Return [x, y] of the center of cell containing provided text 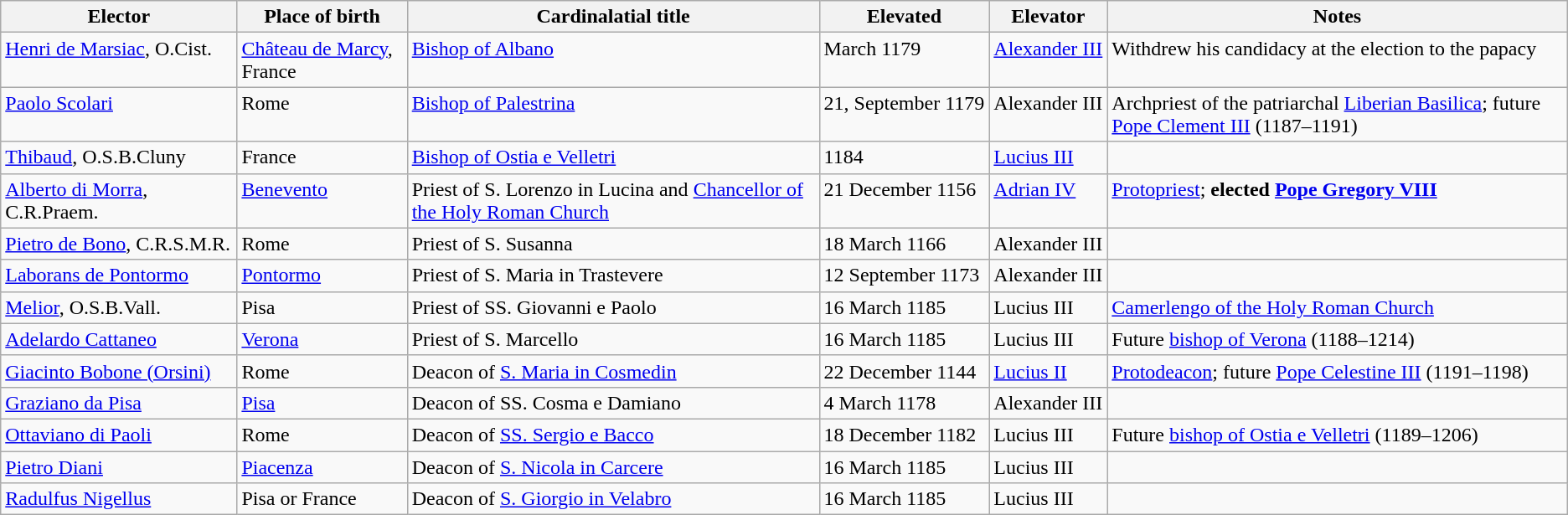
Benevento [322, 201]
Henri de Marsiac, O.Cist. [119, 60]
Protodeacon; future Pope Celestine III (1191–1198) [1337, 371]
21 December 1156 [905, 201]
Priest of S. Maria in Trastevere [613, 276]
18 December 1182 [905, 435]
Elevator [1049, 17]
Priest of SS. Giovanni e Paolo [613, 307]
Paolo Scolari [119, 114]
Deacon of S. Maria in Cosmedin [613, 371]
Deacon of SS. Sergio e Bacco [613, 435]
Radulfus Nigellus [119, 499]
Giacinto Bobone (Orsini) [119, 371]
Priest of S. Susanna [613, 244]
Adelardo Cattaneo [119, 339]
Pisa or France [322, 499]
Deacon of SS. Cosma e Damiano [613, 403]
Future bishop of Ostia e Velletri (1189–1206) [1337, 435]
Thibaud, O.S.B.Cluny [119, 157]
Elector [119, 17]
Protopriest; elected Pope Gregory VIII [1337, 201]
Priest of S. Marcello [613, 339]
18 March 1166 [905, 244]
4 March 1178 [905, 403]
Ottaviano di Paoli [119, 435]
Bishop of Palestrina [613, 114]
Verona [322, 339]
Adrian IV [1049, 201]
Laborans de Pontormo [119, 276]
Pietro Diani [119, 466]
Place of birth [322, 17]
Archpriest of the patriarchal Liberian Basilica; future Pope Clement III (1187–1191) [1337, 114]
Pontormo [322, 276]
Withdrew his candidacy at the election to the papacy [1337, 60]
Alberto di Morra, C.R.Praem. [119, 201]
Elevated [905, 17]
Future bishop of Verona (1188–1214) [1337, 339]
Deacon of S. Giorgio in Velabro [613, 499]
1184 [905, 157]
Deacon of S. Nicola in Carcere [613, 466]
France [322, 157]
Cardinalatial title [613, 17]
Melior, O.S.B.Vall. [119, 307]
Lucius II [1049, 371]
March 1179 [905, 60]
21, September 1179 [905, 114]
Priest of S. Lorenzo in Lucina and Chancellor of the Holy Roman Church [613, 201]
Pietro de Bono, C.R.S.M.R. [119, 244]
12 September 1173 [905, 276]
Graziano da Pisa [119, 403]
Camerlengo of the Holy Roman Church [1337, 307]
Bishop of Ostia e Velletri [613, 157]
Notes [1337, 17]
Château de Marcy, France [322, 60]
Bishop of Albano [613, 60]
Piacenza [322, 466]
22 December 1144 [905, 371]
